Locate the cell with the specified text and output its (x, y) center coordinate. 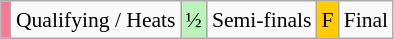
Semi-finals (262, 20)
F (328, 20)
Final (366, 20)
½ (194, 20)
Qualifying / Heats (96, 20)
